Return [X, Y] of the center of cell containing provided text 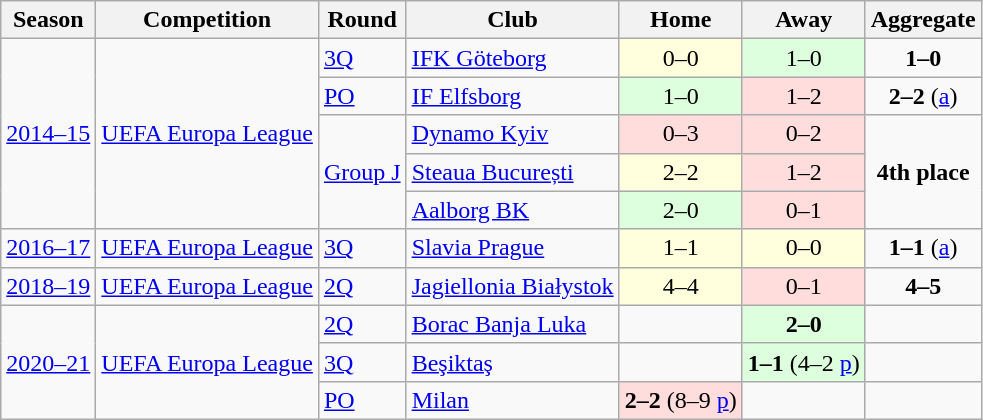
2–2 (8–9 p) [680, 400]
2–2 (a) [923, 96]
Aggregate [923, 20]
2018–19 [48, 286]
Beşiktaş [512, 362]
Steaua București [512, 172]
Borac Banja Luka [512, 324]
4–5 [923, 286]
2016–17 [48, 248]
Season [48, 20]
4–4 [680, 286]
Competition [208, 20]
1–1 [680, 248]
Milan [512, 400]
Club [512, 20]
Dynamo Kyiv [512, 134]
2014–15 [48, 134]
0–2 [804, 134]
1–1 (4–2 p) [804, 362]
Home [680, 20]
2020–21 [48, 362]
0–3 [680, 134]
1–1 (a) [923, 248]
Slavia Prague [512, 248]
Jagiellonia Białystok [512, 286]
2–2 [680, 172]
Aalborg BK [512, 210]
Group J [362, 172]
IF Elfsborg [512, 96]
Round [362, 20]
4th place [923, 172]
IFK Göteborg [512, 58]
Away [804, 20]
